Detect which cell encompasses the target text, then output its (X, Y) center coordinate. 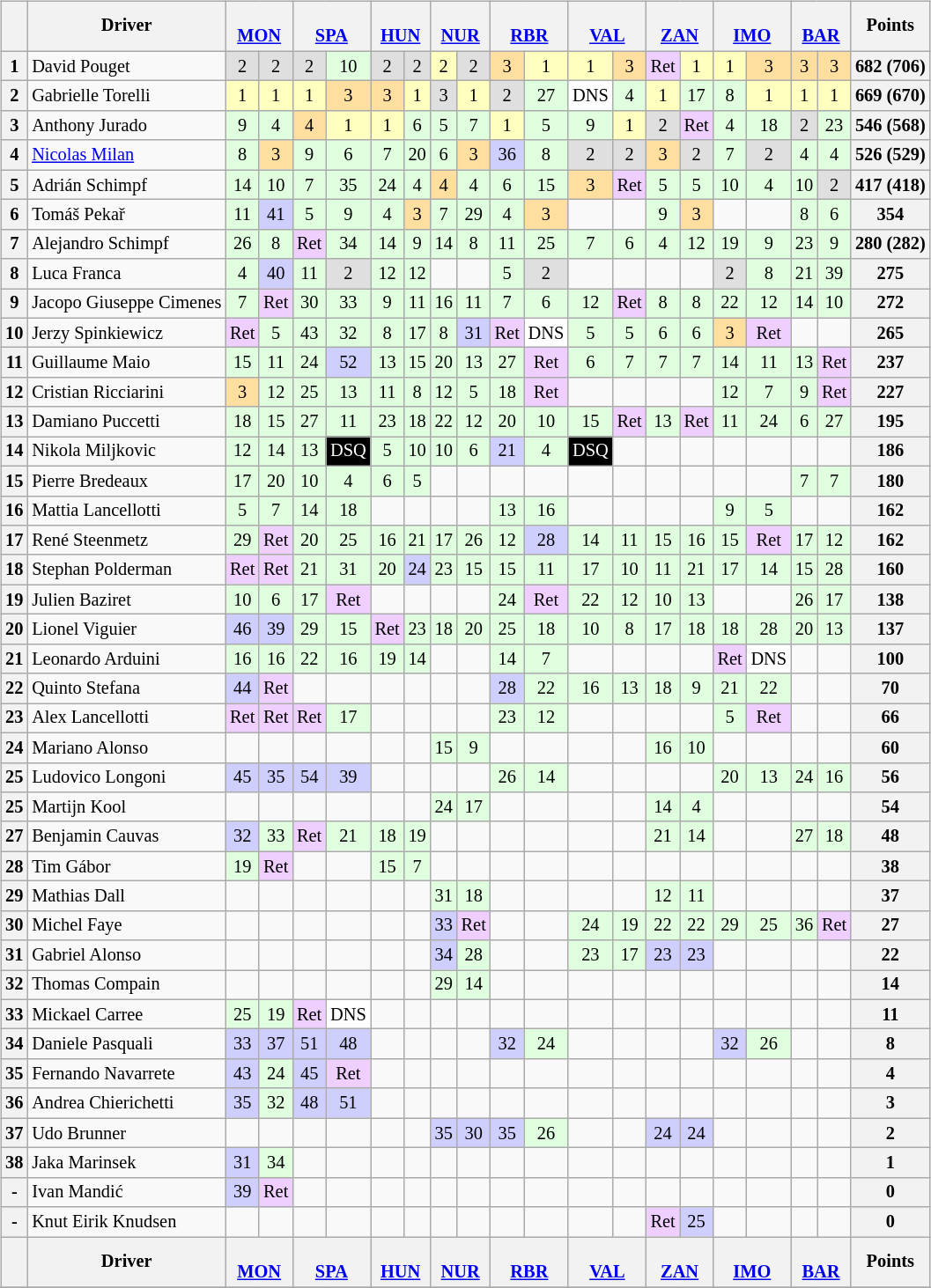
265 (890, 333)
Knut Eirik Knudsen (127, 1222)
Mattia Lancellotti (127, 511)
Jacopo Giuseppe Cimenes (127, 304)
Andrea Chierichetti (127, 1103)
546 (568) (890, 126)
Martijn Kool (127, 807)
Tomáš Pekař (127, 215)
Ivan Mandić (127, 1192)
227 (890, 393)
66 (890, 718)
Jerzy Spinkiewicz (127, 333)
186 (890, 452)
44 (242, 688)
David Pouget (127, 66)
Damiano Puccetti (127, 422)
Michel Faye (127, 925)
Mathias Dall (127, 896)
Alejandro Schimpf (127, 244)
138 (890, 600)
137 (890, 629)
Jaka Marinsek (127, 1163)
Mariano Alonso (127, 747)
Adrián Schimpf (127, 185)
Fernando Navarrete (127, 1074)
Quinto Stefana (127, 688)
195 (890, 422)
46 (242, 629)
669 (670) (890, 96)
100 (890, 659)
Gabrielle Torelli (127, 96)
272 (890, 304)
Mickael Carree (127, 1014)
Ludovico Longoni (127, 777)
Anthony Jurado (127, 126)
275 (890, 274)
180 (890, 481)
Nicolas Milan (127, 155)
Udo Brunner (127, 1133)
41 (276, 215)
Tim Gábor (127, 866)
Thomas Compain (127, 985)
Pierre Bredeaux (127, 481)
526 (529) (890, 155)
Lionel Viguier (127, 629)
70 (890, 688)
280 (282) (890, 244)
René Steenmetz (127, 541)
417 (418) (890, 185)
682 (706) (890, 66)
Luca Franca (127, 274)
160 (890, 570)
Stephan Polderman (127, 570)
354 (890, 215)
Daniele Pasquali (127, 1044)
52 (348, 363)
Leonardo Arduini (127, 659)
40 (276, 274)
Benjamin Cauvas (127, 836)
237 (890, 363)
56 (890, 777)
Guillaume Maio (127, 363)
Nikola Miljkovic (127, 452)
Gabriel Alonso (127, 955)
60 (890, 747)
Alex Lancellotti (127, 718)
Julien Baziret (127, 600)
Cristian Ricciarini (127, 393)
